Output the (x, y) coordinate of the center of the cell containing the given text.  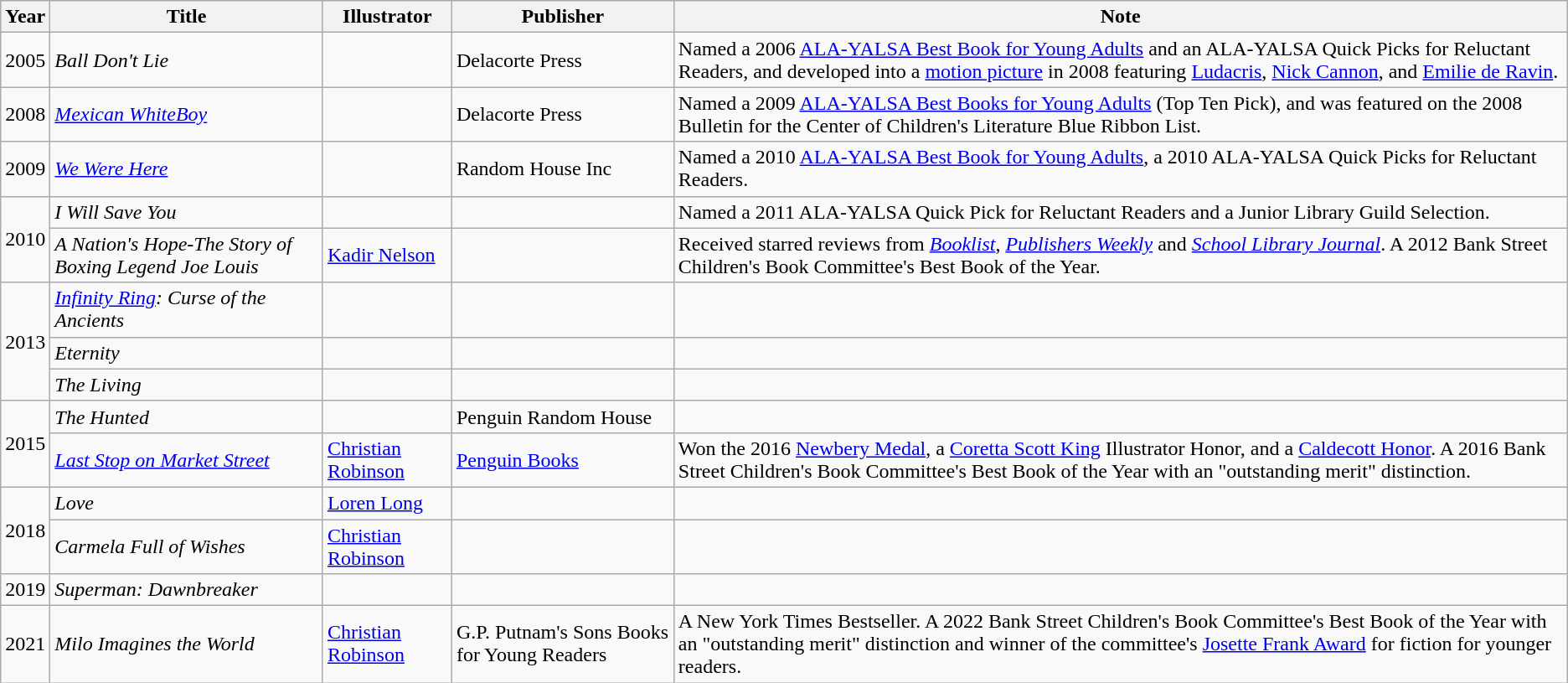
Penguin Books (563, 459)
Infinity Ring: Curse of the Ancients (187, 310)
2019 (25, 590)
Illustrator (387, 17)
I Will Save You (187, 212)
Eternity (187, 353)
Carmela Full of Wishes (187, 546)
Kadir Nelson (387, 255)
Named a 2010 ALA-YALSA Best Book for Young Adults, a 2010 ALA-YALSA Quick Picks for Reluctant Readers. (1121, 169)
Milo Imagines the World (187, 644)
2005 (25, 60)
Love (187, 503)
2018 (25, 530)
We Were Here (187, 169)
Penguin Random House (563, 417)
Year (25, 17)
Last Stop on Market Street (187, 459)
The Living (187, 385)
2009 (25, 169)
Publisher (563, 17)
2021 (25, 644)
Random House Inc (563, 169)
The Hunted (187, 417)
Mexican WhiteBoy (187, 114)
Superman: Dawnbreaker (187, 590)
2008 (25, 114)
Note (1121, 17)
Ball Don't Lie (187, 60)
G.P. Putnam's Sons Books for Young Readers (563, 644)
Loren Long (387, 503)
2013 (25, 342)
2015 (25, 444)
A Nation's Hope-The Story of Boxing Legend Joe Louis (187, 255)
2010 (25, 240)
Title (187, 17)
Named a 2011 ALA-YALSA Quick Pick for Reluctant Readers and a Junior Library Guild Selection. (1121, 212)
